Locate the cell with the specified text and output its [X, Y] center coordinate. 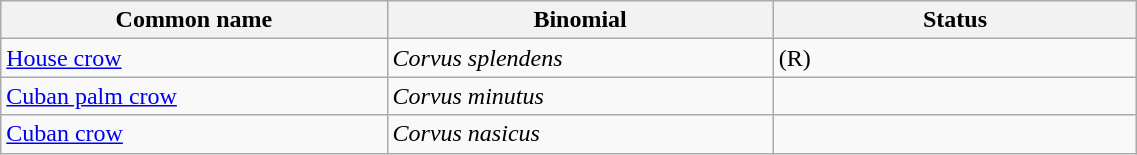
Common name [194, 20]
Cuban crow [194, 134]
Corvus minutus [580, 96]
Corvus splendens [580, 58]
Binomial [580, 20]
(R) [955, 58]
Status [955, 20]
House crow [194, 58]
Cuban palm crow [194, 96]
Corvus nasicus [580, 134]
